Identify which cell holds the provided text, then report its (X, Y) central coordinate. 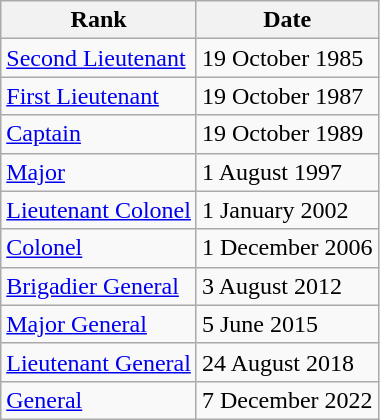
Colonel (99, 248)
Rank (99, 20)
General (99, 400)
Captain (99, 134)
Date (287, 20)
Brigadier General (99, 286)
1 December 2006 (287, 248)
Major (99, 172)
24 August 2018 (287, 362)
5 June 2015 (287, 324)
1 January 2002 (287, 210)
19 October 1985 (287, 58)
Major General (99, 324)
3 August 2012 (287, 286)
First Lieutenant (99, 96)
Lieutenant General (99, 362)
1 August 1997 (287, 172)
Second Lieutenant (99, 58)
19 October 1987 (287, 96)
Lieutenant Colonel (99, 210)
7 December 2022 (287, 400)
19 October 1989 (287, 134)
